Identify which cell holds the provided text, then report its (X, Y) central coordinate. 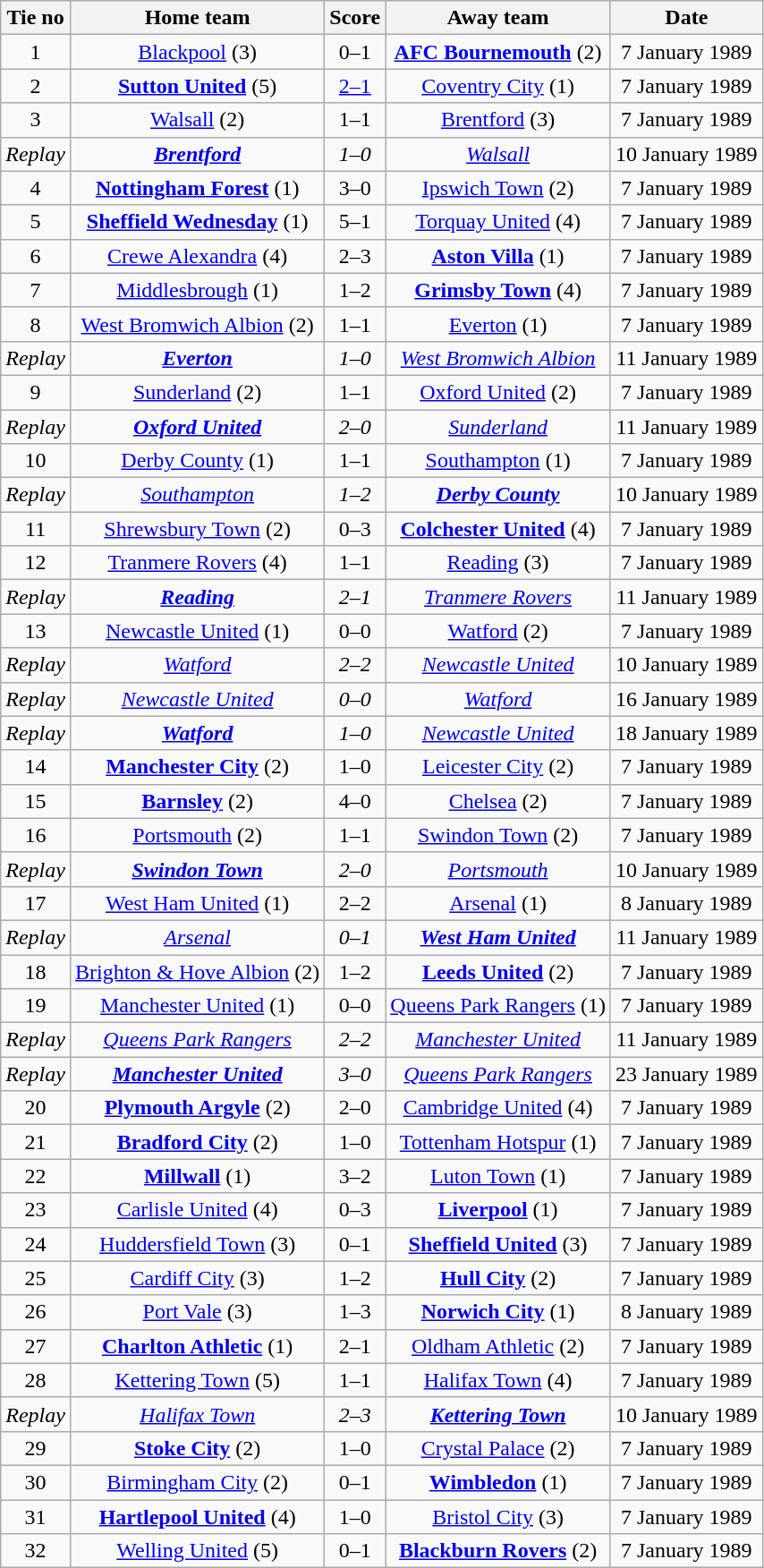
Halifax Town (4) (498, 1380)
Welling United (5) (197, 1551)
Grimsby Town (4) (498, 290)
Coventry City (1) (498, 86)
9 (36, 392)
Crewe Alexandra (4) (197, 256)
Carlisle United (4) (197, 1210)
Oldham Athletic (2) (498, 1346)
Swindon Town (197, 869)
Blackpool (3) (197, 52)
Aston Villa (1) (498, 256)
Charlton Athletic (1) (197, 1346)
31 (36, 1517)
Southampton (1) (498, 461)
Port Vale (3) (197, 1312)
Barnsley (2) (197, 801)
Queens Park Rangers (1) (498, 1006)
Portsmouth (498, 869)
Swindon Town (2) (498, 835)
Liverpool (1) (498, 1210)
11 (36, 529)
Away team (498, 18)
Tranmere Rovers (498, 597)
Middlesbrough (1) (197, 290)
32 (36, 1551)
5 (36, 222)
Colchester United (4) (498, 529)
17 (36, 903)
Tranmere Rovers (4) (197, 563)
Leeds United (2) (498, 971)
Arsenal (1) (498, 903)
Sheffield United (3) (498, 1244)
West Bromwich Albion (498, 358)
Everton (1) (498, 324)
Manchester United (1) (197, 1006)
Portsmouth (2) (197, 835)
28 (36, 1380)
Crystal Palace (2) (498, 1448)
4–0 (355, 801)
15 (36, 801)
1–3 (355, 1312)
Date (686, 18)
16 January 1989 (686, 699)
16 (36, 835)
23 January 1989 (686, 1074)
22 (36, 1176)
Torquay United (4) (498, 222)
12 (36, 563)
3–2 (355, 1176)
29 (36, 1448)
Brighton & Hove Albion (2) (197, 971)
West Bromwich Albion (2) (197, 324)
Sunderland (2) (197, 392)
3 (36, 120)
25 (36, 1278)
Walsall (498, 154)
Sutton United (5) (197, 86)
Huddersfield Town (3) (197, 1244)
Sunderland (498, 427)
Reading (197, 597)
8 (36, 324)
13 (36, 631)
Millwall (1) (197, 1176)
Derby County (498, 495)
Oxford United (197, 427)
18 (36, 971)
Blackburn Rovers (2) (498, 1551)
30 (36, 1482)
Brentford (197, 154)
Newcastle United (1) (197, 631)
Cardiff City (3) (197, 1278)
19 (36, 1006)
Tottenham Hotspur (1) (498, 1142)
Norwich City (1) (498, 1312)
Derby County (1) (197, 461)
Everton (197, 358)
2 (36, 86)
27 (36, 1346)
18 January 1989 (686, 733)
Cambridge United (4) (498, 1108)
23 (36, 1210)
Reading (3) (498, 563)
Kettering Town (498, 1414)
Birmingham City (2) (197, 1482)
Stoke City (2) (197, 1448)
Chelsea (2) (498, 801)
7 (36, 290)
Halifax Town (197, 1414)
Bradford City (2) (197, 1142)
20 (36, 1108)
Bristol City (3) (498, 1517)
Shrewsbury Town (2) (197, 529)
Walsall (2) (197, 120)
Home team (197, 18)
4 (36, 188)
Brentford (3) (498, 120)
AFC Bournemouth (2) (498, 52)
West Ham United (1) (197, 903)
26 (36, 1312)
Tie no (36, 18)
24 (36, 1244)
Hull City (2) (498, 1278)
21 (36, 1142)
Oxford United (2) (498, 392)
West Ham United (498, 937)
1 (36, 52)
Leicester City (2) (498, 767)
Plymouth Argyle (2) (197, 1108)
Score (355, 18)
Arsenal (197, 937)
Wimbledon (1) (498, 1482)
Watford (2) (498, 631)
Manchester City (2) (197, 767)
Southampton (197, 495)
14 (36, 767)
Luton Town (1) (498, 1176)
Nottingham Forest (1) (197, 188)
Sheffield Wednesday (1) (197, 222)
5–1 (355, 222)
Kettering Town (5) (197, 1380)
6 (36, 256)
Ipswich Town (2) (498, 188)
10 (36, 461)
Hartlepool United (4) (197, 1517)
